Return the (x, y) coordinate for the center point of the cell that contains the specified text.  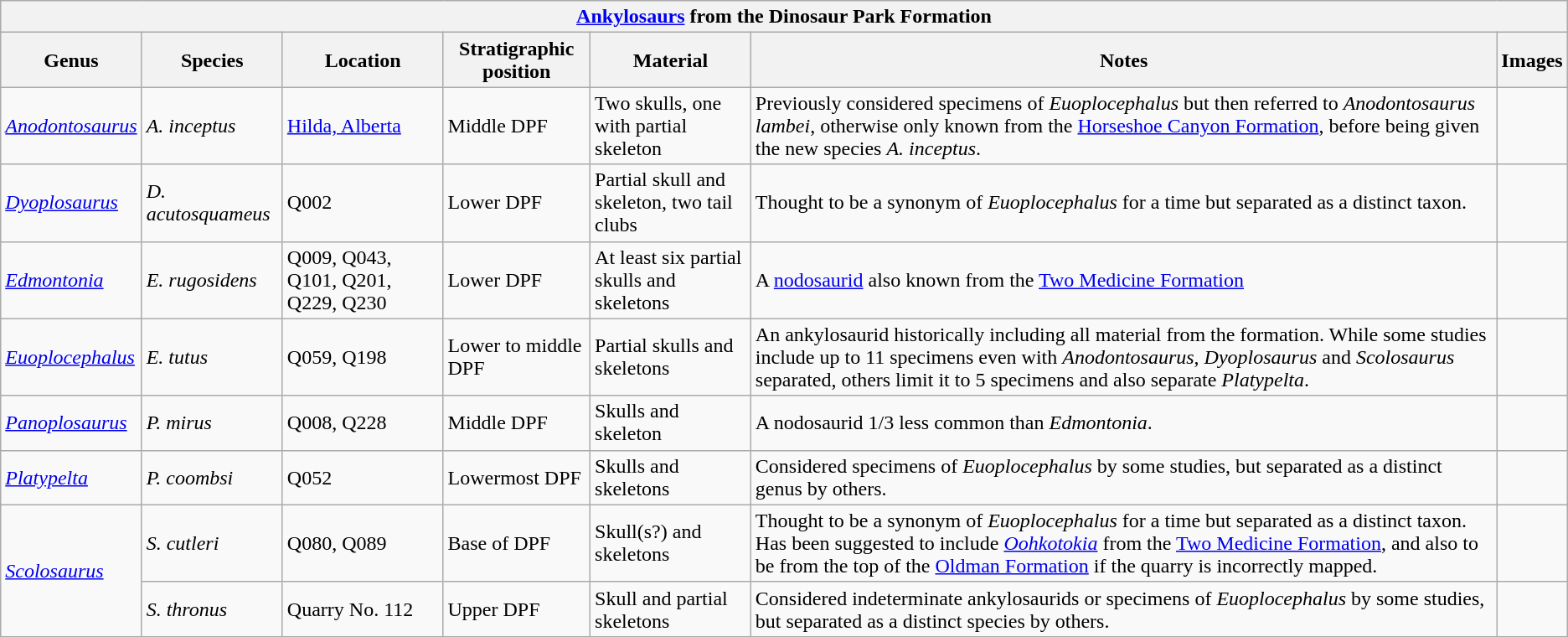
Ankylosaurs from the Dinosaur Park Formation (784, 17)
Scolosaurus (71, 570)
Material (671, 60)
Q002 (363, 203)
Lowermost DPF (517, 478)
Location (363, 60)
Species (212, 60)
Skull and partial skeletons (671, 609)
Q008, Q228 (363, 422)
Q052 (363, 478)
Platypelta (71, 478)
Considered indeterminate ankylosaurids or specimens of Euoplocephalus by some studies, but separated as a distinct species by others. (1123, 609)
Partial skulls and skeletons (671, 357)
Panoplosaurus (71, 422)
S. thronus (212, 609)
Upper DPF (517, 609)
Thought to be a synonym of Euoplocephalus for a time but separated as a distinct taxon. (1123, 203)
S. cutleri (212, 543)
Dyoplosaurus (71, 203)
Skulls and skeleton (671, 422)
Base of DPF (517, 543)
Q080, Q089 (363, 543)
Images (1532, 60)
Notes (1123, 60)
Considered specimens of Euoplocephalus by some studies, but separated as a distinct genus by others. (1123, 478)
A. inceptus (212, 126)
Quarry No. 112 (363, 609)
Lower to middle DPF (517, 357)
At least six partial skulls and skeletons (671, 280)
Edmontonia (71, 280)
A nodosaurid 1/3 less common than Edmontonia. (1123, 422)
Euoplocephalus (71, 357)
Two skulls, one with partial skeleton (671, 126)
E. tutus (212, 357)
Anodontosaurus (71, 126)
Skull(s?) and skeletons (671, 543)
D. acutosquameus (212, 203)
Genus (71, 60)
Q009, Q043, Q101, Q201, Q229, Q230 (363, 280)
Q059, Q198 (363, 357)
Hilda, Alberta (363, 126)
A nodosaurid also known from the Two Medicine Formation (1123, 280)
Stratigraphic position (517, 60)
P. coombsi (212, 478)
Skulls and skeletons (671, 478)
P. mirus (212, 422)
E. rugosidens (212, 280)
Partial skull and skeleton, two tail clubs (671, 203)
